Determine the [x, y] coordinate at the center of the cell enclosing the given text.  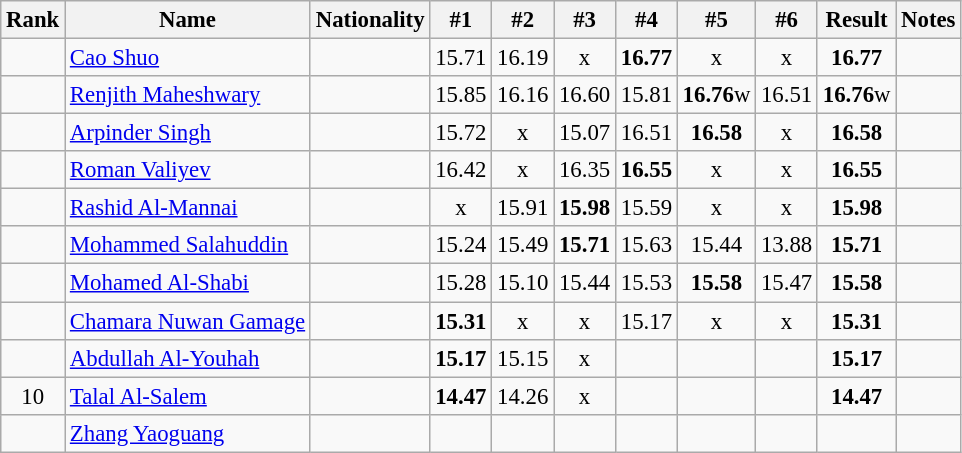
15.07 [585, 133]
13.88 [787, 245]
15.15 [523, 358]
Renjith Maheshwary [188, 95]
Roman Valiyev [188, 170]
15.72 [461, 133]
15.59 [646, 208]
Abdullah Al-Youhah [188, 358]
Chamara Nuwan Gamage [188, 321]
15.81 [646, 95]
Talal Al-Salem [188, 396]
15.10 [523, 283]
10 [33, 396]
16.19 [523, 58]
Nationality [370, 20]
15.24 [461, 245]
Name [188, 20]
16.42 [461, 170]
15.63 [646, 245]
16.16 [523, 95]
15.47 [787, 283]
Rank [33, 20]
Rashid Al-Mannai [188, 208]
Mohammed Salahuddin [188, 245]
Arpinder Singh [188, 133]
Zhang Yaoguang [188, 433]
Cao Shuo [188, 58]
#1 [461, 20]
16.60 [585, 95]
15.49 [523, 245]
15.91 [523, 208]
Result [856, 20]
Notes [928, 20]
15.85 [461, 95]
#4 [646, 20]
Mohamed Al-Shabi [188, 283]
#5 [716, 20]
#3 [585, 20]
#6 [787, 20]
15.28 [461, 283]
16.35 [585, 170]
15.53 [646, 283]
#2 [523, 20]
14.26 [523, 396]
